Capture the cell that displays the provided text and extract its (x, y) central coordinate. 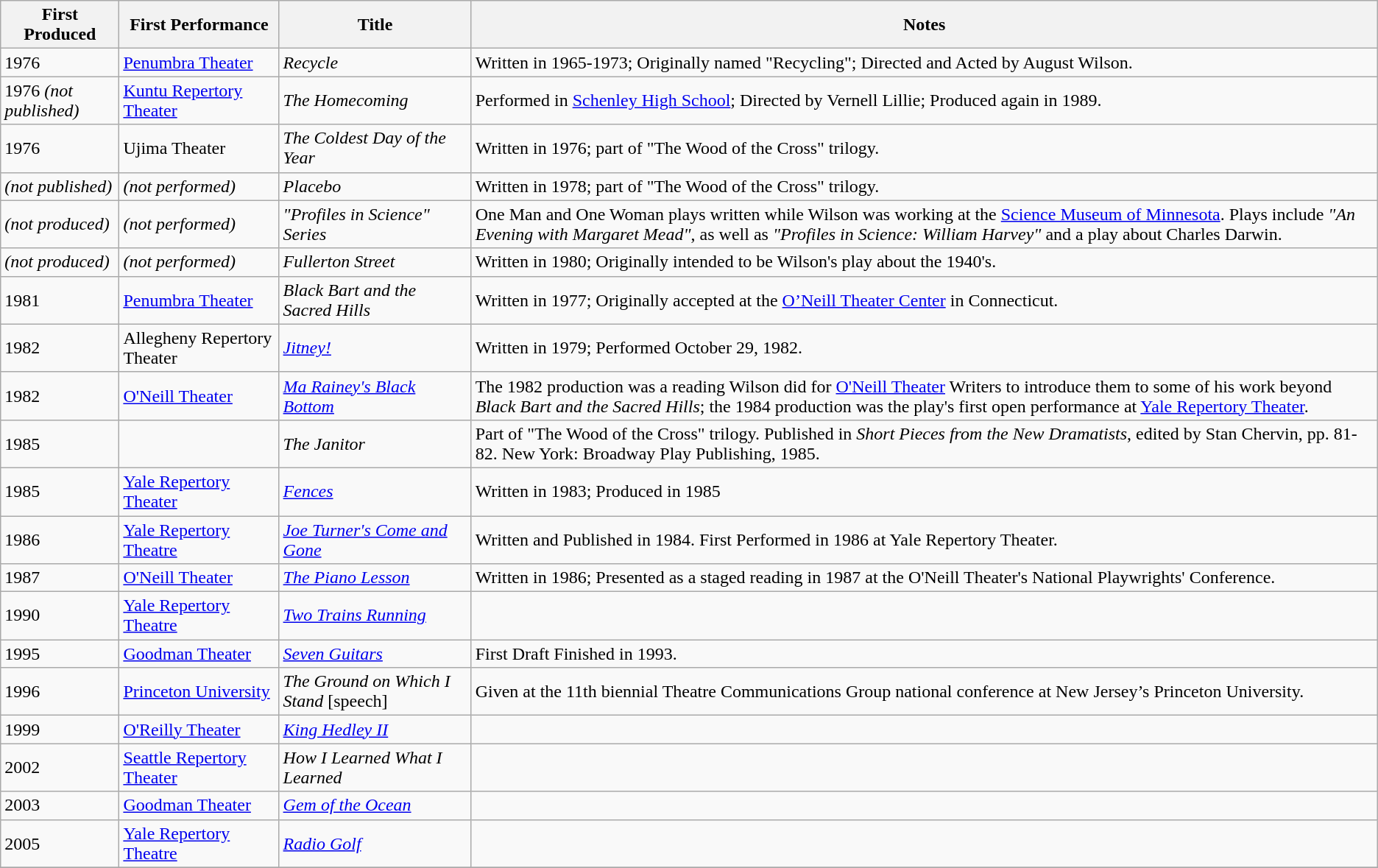
2005 (60, 844)
Ma Rainey's Black Bottom (375, 396)
Written in 1983; Produced in 1985 (925, 492)
1995 (60, 654)
1986 (60, 539)
Joe Turner's Come and Gone (375, 539)
The Ground on Which I Stand [speech] (375, 692)
(not published) (60, 186)
Black Bart and the Sacred Hills (375, 300)
Jitney! (375, 347)
Written in 1965-1973; Originally named "Recycling"; Directed and Acted by August Wilson. (925, 63)
How I Learned What I Learned (375, 767)
Placebo (375, 186)
Seattle Repertory Theater (199, 767)
1981 (60, 300)
First Performance (199, 25)
O'Reilly Theater (199, 730)
"Profiles in Science" Series (375, 224)
Written in 1978; part of "The Wood of the Cross" trilogy. (925, 186)
Performed in Schenley High School; Directed by Vernell Lillie; Produced again in 1989. (925, 100)
Allegheny Repertory Theater (199, 347)
Written in 1986; Presented as a staged reading in 1987 at the O'Neill Theater's National Playwrights' Conference. (925, 578)
2003 (60, 805)
First Produced (60, 25)
Ujima Theater (199, 149)
Written and Published in 1984. First Performed in 1986 at Yale Repertory Theater. (925, 539)
1976 (not published) (60, 100)
Given at the 11th biennial Theatre Communications Group national conference at New Jersey’s Princeton University. (925, 692)
Fullerton Street (375, 262)
Radio Golf (375, 844)
Written in 1976; part of "The Wood of the Cross" trilogy. (925, 149)
Written in 1980; Originally intended to be Wilson's play about the 1940's. (925, 262)
Fences (375, 492)
The Homecoming (375, 100)
Recycle (375, 63)
Notes (925, 25)
Princeton University (199, 692)
1996 (60, 692)
Title (375, 25)
1990 (60, 615)
1987 (60, 578)
Two Trains Running (375, 615)
Seven Guitars (375, 654)
2002 (60, 767)
The Janitor (375, 443)
The Piano Lesson (375, 578)
Kuntu Repertory Theater (199, 100)
Written in 1977; Originally accepted at the O’Neill Theater Center in Connecticut. (925, 300)
King Hedley II (375, 730)
Written in 1979; Performed October 29, 1982. (925, 347)
The Coldest Day of the Year (375, 149)
First Draft Finished in 1993. (925, 654)
Yale Repertory Theater (199, 492)
1999 (60, 730)
Gem of the Ocean (375, 805)
